Identify which cell holds the provided text, then report its (x, y) central coordinate. 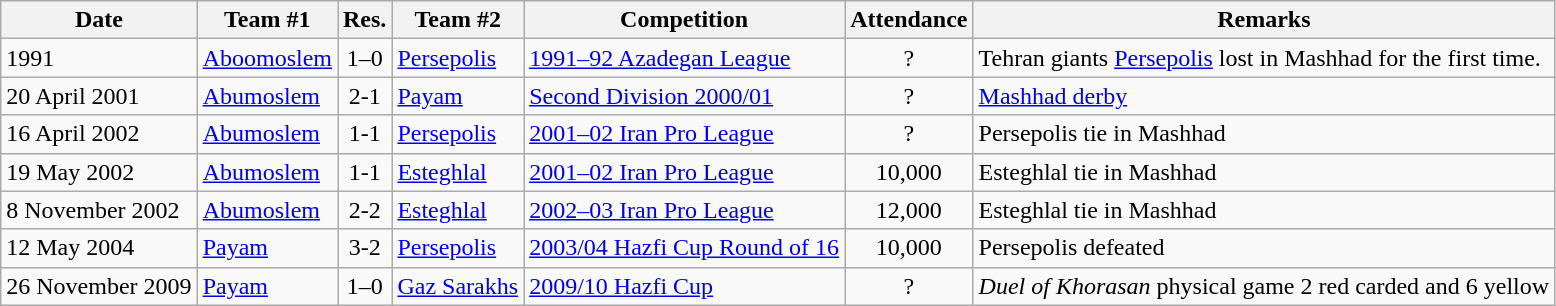
Second Division 2000/01 (684, 96)
Res. (365, 20)
1991–92 Azadegan League (684, 58)
Remarks (1264, 20)
8 November 2002 (99, 210)
Tehran giants Persepolis lost in Mashhad for the first time. (1264, 58)
26 November 2009 (99, 286)
Team #2 (458, 20)
Competition (684, 20)
Date (99, 20)
Duel of Khorasan physical game 2 red carded and 6 yellow (1264, 286)
2002–03 Iran Pro League (684, 210)
Attendance (909, 20)
Persepolis defeated (1264, 248)
12,000 (909, 210)
Gaz Sarakhs (458, 286)
Mashhad derby (1264, 96)
16 April 2002 (99, 134)
Persepolis tie in Mashhad (1264, 134)
19 May 2002 (99, 172)
Team #1 (267, 20)
3-2 (365, 248)
12 May 2004 (99, 248)
2-1 (365, 96)
1991 (99, 58)
2009/10 Hazfi Cup (684, 286)
2-2 (365, 210)
Aboomoslem (267, 58)
20 April 2001 (99, 96)
2003/04 Hazfi Cup Round of 16 (684, 248)
